Return [X, Y] of the center of cell containing provided text 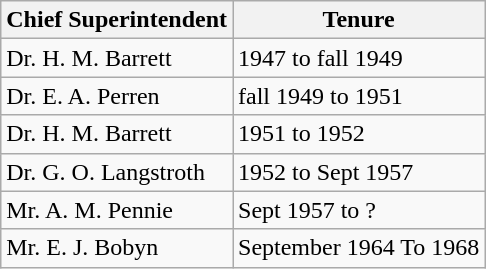
1947 to fall 1949 [358, 58]
September 1964 To 1968 [358, 248]
Mr. E. J. Bobyn [117, 248]
Mr. A. M. Pennie [117, 210]
1952 to Sept 1957 [358, 172]
Dr. E. A. Perren [117, 96]
1951 to 1952 [358, 134]
Dr. G. O. Langstroth [117, 172]
Sept 1957 to ? [358, 210]
fall 1949 to 1951 [358, 96]
Tenure [358, 20]
Chief Superintendent [117, 20]
